Find where the given text appears and provide that cell's center as [x, y] coordinate. 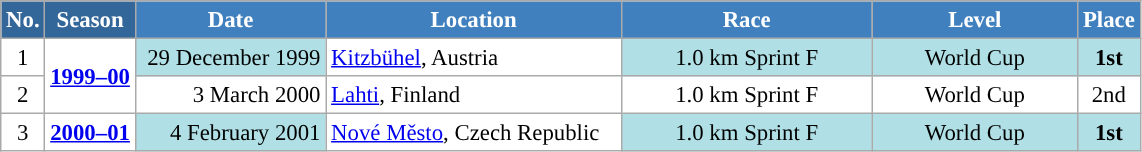
2nd [1109, 95]
Level [975, 20]
4 February 2001 [230, 133]
29 December 1999 [230, 58]
Lahti, Finland [474, 95]
2000–01 [90, 133]
Date [230, 20]
Race [746, 20]
1999–00 [90, 76]
3 March 2000 [230, 95]
No. [23, 20]
1 [23, 58]
Nové Město, Czech Republic [474, 133]
Season [90, 20]
3 [23, 133]
Place [1109, 20]
Kitzbühel, Austria [474, 58]
2 [23, 95]
Location [474, 20]
